Return (x, y) of the center of cell containing provided text 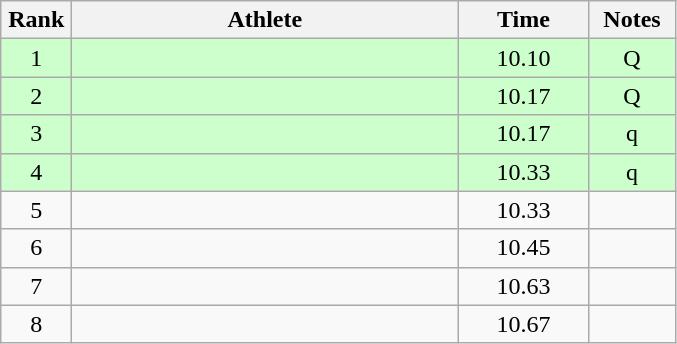
5 (36, 210)
2 (36, 96)
Notes (632, 20)
10.67 (524, 324)
3 (36, 134)
10.10 (524, 58)
8 (36, 324)
10.63 (524, 286)
Rank (36, 20)
10.45 (524, 248)
6 (36, 248)
1 (36, 58)
7 (36, 286)
4 (36, 172)
Time (524, 20)
Athlete (265, 20)
